Find where the given text appears and provide that cell's center as [X, Y] coordinate. 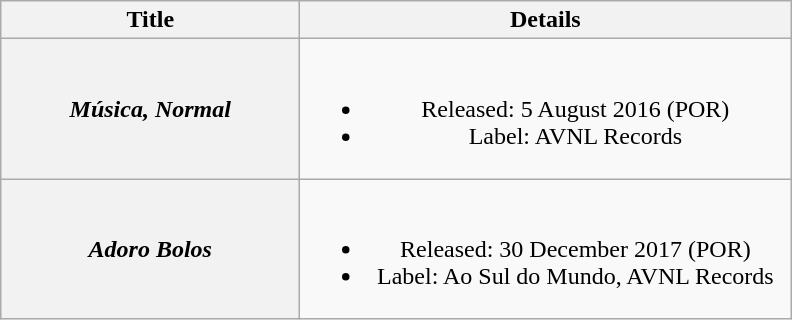
Adoro Bolos [150, 249]
Title [150, 20]
Details [546, 20]
Música, Normal [150, 109]
Released: 5 August 2016 (POR)Label: AVNL Records [546, 109]
Released: 30 December 2017 (POR)Label: Ao Sul do Mundo, AVNL Records [546, 249]
